For the text-containing cell, return its midpoint in (X, Y) coordinate format. 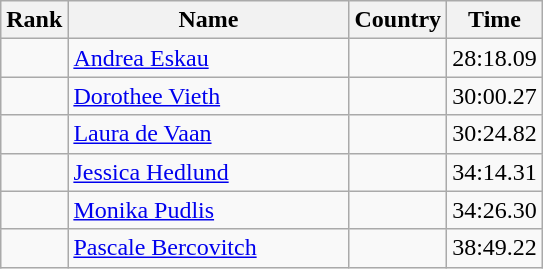
Rank (34, 20)
Dorothee Vieth (208, 96)
38:49.22 (495, 248)
34:14.31 (495, 172)
28:18.09 (495, 58)
Andrea Eskau (208, 58)
Name (208, 20)
Monika Pudlis (208, 210)
30:00.27 (495, 96)
34:26.30 (495, 210)
Country (398, 20)
30:24.82 (495, 134)
Time (495, 20)
Jessica Hedlund (208, 172)
Pascale Bercovitch (208, 248)
Laura de Vaan (208, 134)
